For the text-containing cell, return its midpoint in (x, y) coordinate format. 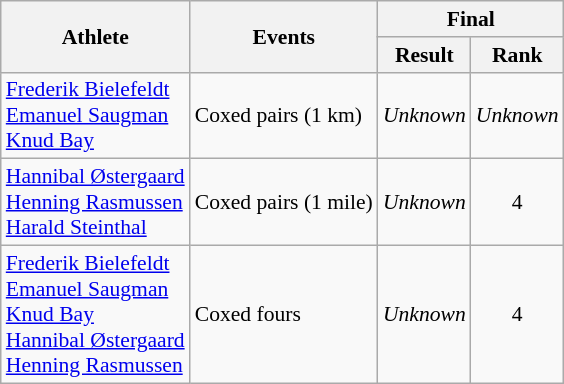
Frederik BielefeldtEmanuel SaugmanKnud Bay (96, 116)
Hannibal ØstergaardHenning RasmussenHarald Steinthal (96, 202)
Coxed pairs (1 km) (284, 116)
Final (471, 19)
Coxed pairs (1 mile) (284, 202)
Result (424, 55)
Athlete (96, 36)
Frederik BielefeldtEmanuel SaugmanKnud BayHannibal ØstergaardHenning Rasmussen (96, 315)
Coxed fours (284, 315)
Rank (518, 55)
Events (284, 36)
